Extract the (X, Y) coordinate from the center of the cell holding the provided text.  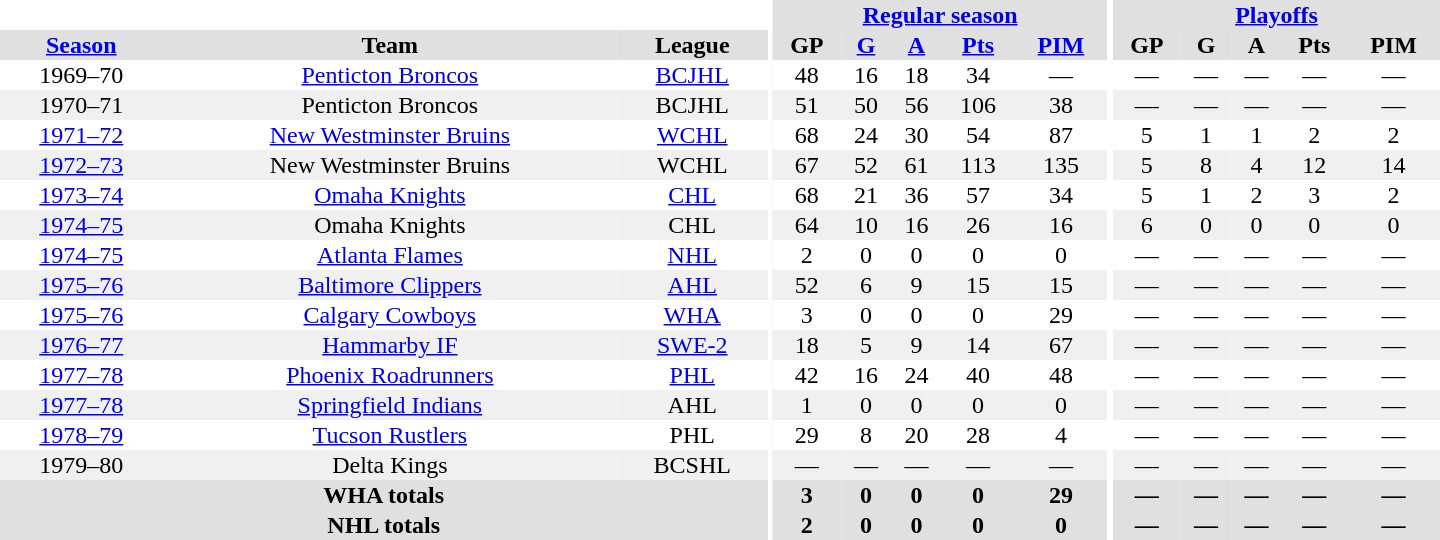
Springfield Indians (390, 405)
Season (82, 45)
54 (978, 135)
Team (390, 45)
1979–80 (82, 465)
26 (978, 225)
28 (978, 435)
Regular season (940, 15)
20 (916, 435)
Playoffs (1276, 15)
113 (978, 165)
57 (978, 195)
1976–77 (82, 345)
WHA totals (384, 495)
BCSHL (692, 465)
1973–74 (82, 195)
87 (1062, 135)
42 (807, 375)
League (692, 45)
1972–73 (82, 165)
Baltimore Clippers (390, 285)
10 (866, 225)
12 (1314, 165)
NHL (692, 255)
30 (916, 135)
NHL totals (384, 525)
Hammarby IF (390, 345)
106 (978, 105)
64 (807, 225)
Tucson Rustlers (390, 435)
51 (807, 105)
36 (916, 195)
1969–70 (82, 75)
38 (1062, 105)
40 (978, 375)
1971–72 (82, 135)
1978–79 (82, 435)
Calgary Cowboys (390, 315)
61 (916, 165)
Atlanta Flames (390, 255)
56 (916, 105)
50 (866, 105)
SWE-2 (692, 345)
Delta Kings (390, 465)
21 (866, 195)
WHA (692, 315)
135 (1062, 165)
1970–71 (82, 105)
Phoenix Roadrunners (390, 375)
